Provide the (X, Y) coordinate of the cell's center where the given text is located.  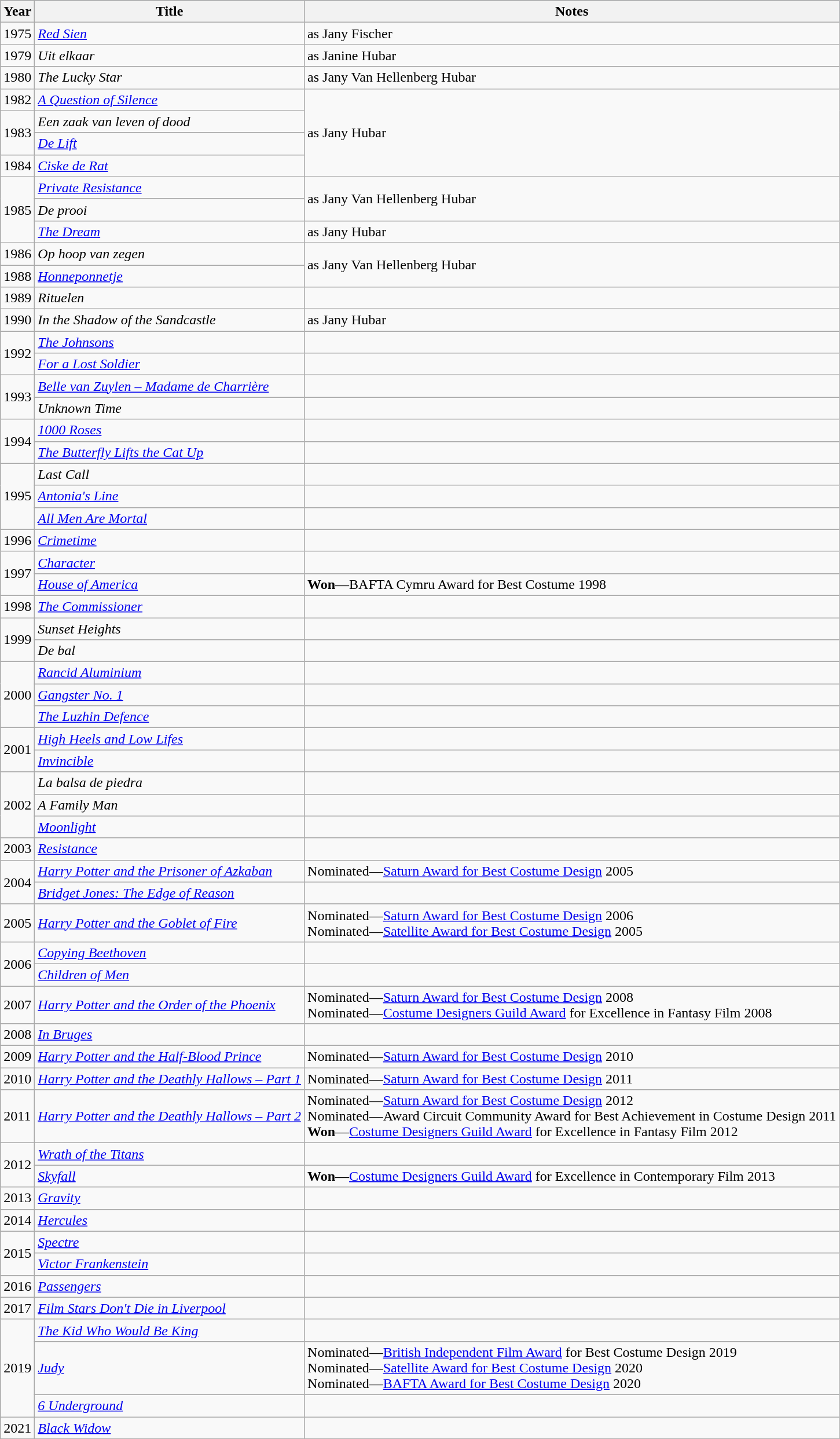
In Bruges (170, 1035)
The Butterfly Lifts the Cat Up (170, 452)
Children of Men (170, 975)
Nominated—Saturn Award for Best Costume Design 2005 (572, 871)
Skyfall (170, 1176)
1986 (17, 254)
All Men Are Mortal (170, 518)
Won—BAFTA Cymru Award for Best Costume 1998 (572, 584)
Nominated—Saturn Award for Best Costume Design 2008Nominated—Costume Designers Guild Award for Excellence in Fantasy Film 2008 (572, 1004)
1999 (17, 639)
1993 (17, 397)
1980 (17, 78)
2019 (17, 1368)
Belle van Zuylen – Madame de Charrière (170, 386)
Uit elkaar (170, 56)
1988 (17, 276)
1000 Roses (170, 430)
2013 (17, 1198)
Last Call (170, 474)
Harry Potter and the Order of the Phoenix (170, 1004)
Film Stars Don't Die in Liverpool (170, 1308)
Copying Beethoven (170, 953)
2001 (17, 750)
Ciske de Rat (170, 166)
2006 (17, 964)
1990 (17, 320)
Title (170, 12)
2000 (17, 695)
1992 (17, 353)
Rituelen (170, 298)
as Janine Hubar (572, 56)
as Jany Fischer (572, 34)
Notes (572, 12)
De Lift (170, 144)
Spectre (170, 1242)
1989 (17, 298)
2021 (17, 1427)
House of America (170, 584)
Red Sien (170, 34)
Nominated—Saturn Award for Best Costume Design 2010 (572, 1057)
Harry Potter and the Half-Blood Prince (170, 1057)
Won—Costume Designers Guild Award for Excellence in Contemporary Film 2013 (572, 1176)
1984 (17, 166)
Hercules (170, 1220)
6 Underground (170, 1405)
The Luzhin Defence (170, 717)
1998 (17, 606)
1983 (17, 133)
Sunset Heights (170, 628)
Resistance (170, 849)
The Lucky Star (170, 78)
2005 (17, 923)
Crimetime (170, 540)
Rancid Aluminium (170, 673)
Harry Potter and the Goblet of Fire (170, 923)
1994 (17, 441)
Harry Potter and the Deathly Hallows – Part 1 (170, 1079)
Nominated—Saturn Award for Best Costume Design 2006Nominated—Satellite Award for Best Costume Design 2005 (572, 923)
Moonlight (170, 827)
2017 (17, 1308)
1975 (17, 34)
Character (170, 562)
Victor Frankenstein (170, 1264)
Wrath of the Titans (170, 1154)
La balsa de piedra (170, 783)
1997 (17, 573)
2004 (17, 882)
A Family Man (170, 805)
1995 (17, 496)
2016 (17, 1286)
1996 (17, 540)
Op hoop van zegen (170, 254)
In the Shadow of the Sandcastle (170, 320)
2012 (17, 1165)
De bal (170, 651)
Harry Potter and the Prisoner of Azkaban (170, 871)
Een zaak van leven of dood (170, 122)
2002 (17, 805)
2014 (17, 1220)
2003 (17, 849)
Bridget Jones: The Edge of Reason (170, 893)
The Johnsons (170, 342)
Private Resistance (170, 188)
Invincible (170, 761)
Honneponnetje (170, 276)
2015 (17, 1253)
2007 (17, 1004)
Judy (170, 1368)
Passengers (170, 1286)
Antonia's Line (170, 496)
2011 (17, 1116)
Year (17, 12)
A Question of Silence (170, 100)
Black Widow (170, 1427)
Gravity (170, 1198)
Unknown Time (170, 408)
2008 (17, 1035)
The Kid Who Would Be King (170, 1330)
Nominated—Saturn Award for Best Costume Design 2011 (572, 1079)
2010 (17, 1079)
Harry Potter and the Deathly Hallows – Part 2 (170, 1116)
De prooi (170, 210)
1985 (17, 210)
The Commissioner (170, 606)
For a Lost Soldier (170, 364)
The Dream (170, 232)
1982 (17, 100)
Gangster No. 1 (170, 695)
High Heels and Low Lifes (170, 739)
2009 (17, 1057)
1979 (17, 56)
